Scan for the cell matching the given text and deliver its (X, Y) coordinate at center. 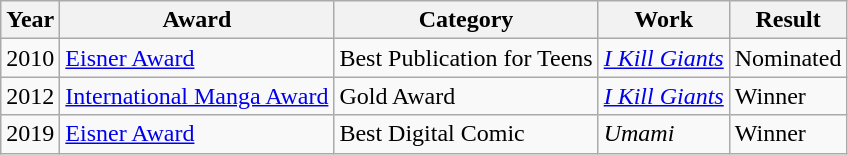
Best Digital Comic (466, 134)
2019 (30, 134)
International Manga Award (197, 96)
Best Publication for Teens (466, 58)
2012 (30, 96)
Award (197, 20)
Result (788, 20)
Work (664, 20)
2010 (30, 58)
Gold Award (466, 96)
Umami (664, 134)
Nominated (788, 58)
Year (30, 20)
Category (466, 20)
